For the text-containing cell, return its midpoint in [X, Y] coordinate format. 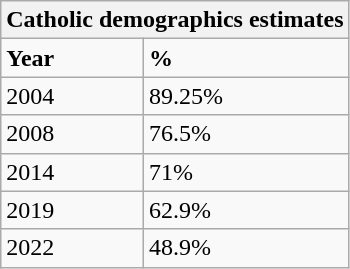
89.25% [247, 96]
2022 [72, 248]
2004 [72, 96]
62.9% [247, 210]
Year [72, 58]
2014 [72, 172]
76.5% [247, 134]
% [247, 58]
2019 [72, 210]
48.9% [247, 248]
2008 [72, 134]
Catholic demographics estimates [175, 20]
71% [247, 172]
